Return the (X, Y) coordinate for the center point of the cell that contains the specified text.  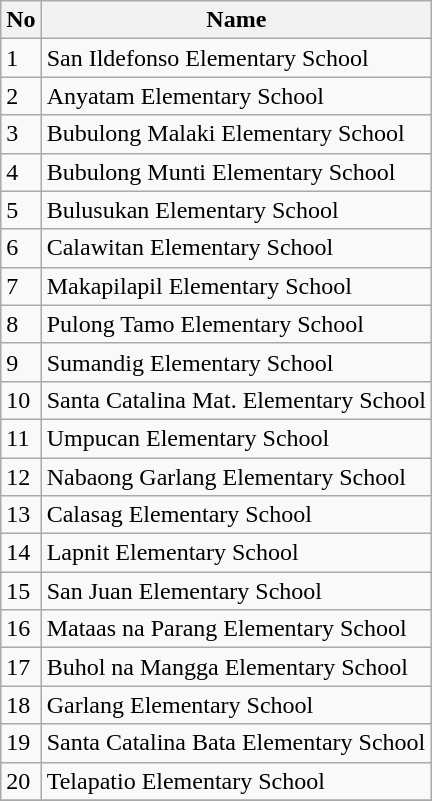
17 (21, 667)
Mataas na Parang Elementary School (236, 629)
Bubulong Munti Elementary School (236, 172)
3 (21, 134)
2 (21, 96)
18 (21, 705)
7 (21, 286)
Umpucan Elementary School (236, 438)
8 (21, 324)
6 (21, 248)
19 (21, 743)
San Ildefonso Elementary School (236, 58)
Calasag Elementary School (236, 515)
11 (21, 438)
9 (21, 362)
Santa Catalina Bata Elementary School (236, 743)
No (21, 20)
Buhol na Mangga Elementary School (236, 667)
4 (21, 172)
Santa Catalina Mat. Elementary School (236, 400)
5 (21, 210)
Name (236, 20)
20 (21, 781)
16 (21, 629)
Pulong Tamo Elementary School (236, 324)
Nabaong Garlang Elementary School (236, 477)
Calawitan Elementary School (236, 248)
Lapnit Elementary School (236, 553)
12 (21, 477)
Telapatio Elementary School (236, 781)
15 (21, 591)
Bubulong Malaki Elementary School (236, 134)
San Juan Elementary School (236, 591)
Bulusukan Elementary School (236, 210)
Sumandig Elementary School (236, 362)
Anyatam Elementary School (236, 96)
14 (21, 553)
Garlang Elementary School (236, 705)
Makapilapil Elementary School (236, 286)
1 (21, 58)
10 (21, 400)
13 (21, 515)
